Return [X, Y] of the center of cell containing provided text 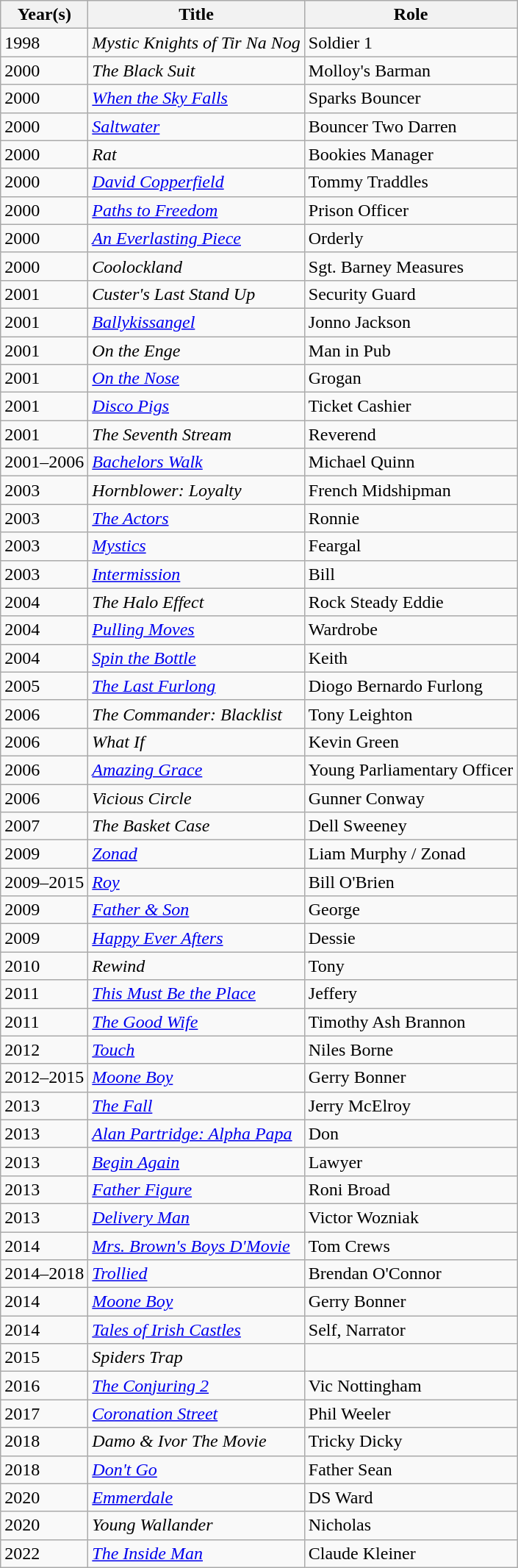
The Conjuring 2 [196, 1386]
Tom Crews [410, 1246]
Brendan O'Connor [410, 1274]
Damo & Ivor The Movie [196, 1442]
2014–2018 [44, 1274]
Victor Wozniak [410, 1217]
Sgt. Barney Measures [410, 266]
Self, Narrator [410, 1330]
Pulling Moves [196, 630]
2009–2015 [44, 882]
Mrs. Brown's Boys D'Movie [196, 1246]
Young Parliamentary Officer [410, 770]
Man in Pub [410, 351]
Intermission [196, 574]
Bouncer Two Darren [410, 126]
Bill O'Brien [410, 882]
Rat [196, 154]
Nicholas [410, 1525]
Kevin Green [410, 742]
Touch [196, 1050]
1998 [44, 43]
Gunner Conway [410, 798]
Bill [410, 574]
Don't Go [196, 1469]
2007 [44, 826]
Soldier 1 [410, 43]
What If [196, 742]
Feargal [410, 546]
The Basket Case [196, 826]
2017 [44, 1414]
Rock Steady Eddie [410, 602]
Prison Officer [410, 210]
Spin the Bottle [196, 658]
Niles Borne [410, 1050]
DS Ward [410, 1497]
Disco Pigs [196, 407]
Young Wallander [196, 1525]
Tricky Dicky [410, 1442]
Tony [410, 966]
Jerry McElroy [410, 1106]
The Fall [196, 1106]
2005 [44, 686]
The Seventh Stream [196, 434]
Role [410, 15]
Diogo Bernardo Furlong [410, 686]
Liam Murphy / Zonad [410, 854]
Father Figure [196, 1189]
Wardrobe [410, 630]
An Everlasting Piece [196, 238]
Year(s) [44, 15]
Bookies Manager [410, 154]
Coolockland [196, 266]
Delivery Man [196, 1217]
Keith [410, 658]
Paths to Freedom [196, 210]
2016 [44, 1386]
Don [410, 1134]
Phil Weeler [410, 1414]
George [410, 910]
2012–2015 [44, 1078]
Tony Leighton [410, 714]
Spiders Trap [196, 1358]
On the Nose [196, 379]
The Last Furlong [196, 686]
This Must Be the Place [196, 994]
Grogan [410, 379]
2012 [44, 1050]
2022 [44, 1553]
Dell Sweeney [410, 826]
The Black Suit [196, 71]
Roy [196, 882]
Orderly [410, 238]
Title [196, 15]
Roni Broad [410, 1189]
Ronnie [410, 518]
The Inside Man [196, 1553]
Security Guard [410, 294]
Hornblower: Loyalty [196, 490]
Michael Quinn [410, 462]
2001–2006 [44, 462]
Happy Ever Afters [196, 938]
2015 [44, 1358]
Mystics [196, 546]
Father & Son [196, 910]
Trollied [196, 1274]
Rewind [196, 966]
David Copperfield [196, 182]
French Midshipman [410, 490]
The Halo Effect [196, 602]
Lawyer [410, 1161]
Coronation Street [196, 1414]
When the Sky Falls [196, 99]
Amazing Grace [196, 770]
Dessie [410, 938]
Bachelors Walk [196, 462]
Claude Kleiner [410, 1553]
The Commander: Blacklist [196, 714]
The Actors [196, 518]
Begin Again [196, 1161]
Ballykissangel [196, 322]
Emmerdale [196, 1497]
Jonno Jackson [410, 322]
Timothy Ash Brannon [410, 1022]
Jeffery [410, 994]
Father Sean [410, 1469]
Saltwater [196, 126]
The Good Wife [196, 1022]
Vicious Circle [196, 798]
Ticket Cashier [410, 407]
Zonad [196, 854]
2010 [44, 966]
Reverend [410, 434]
Mystic Knights of Tir Na Nog [196, 43]
Alan Partridge: Alpha Papa [196, 1134]
Tales of Irish Castles [196, 1330]
Sparks Bouncer [410, 99]
Tommy Traddles [410, 182]
Vic Nottingham [410, 1386]
On the Enge [196, 351]
Custer's Last Stand Up [196, 294]
Molloy's Barman [410, 71]
